Output the (X, Y) coordinate of the center of the cell containing the given text.  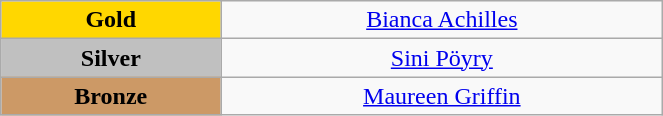
Bianca Achilles (442, 20)
Bronze (111, 96)
Silver (111, 58)
Gold (111, 20)
Sini Pöyry (442, 58)
Maureen Griffin (442, 96)
